Capture the cell that displays the provided text and extract its [X, Y] central coordinate. 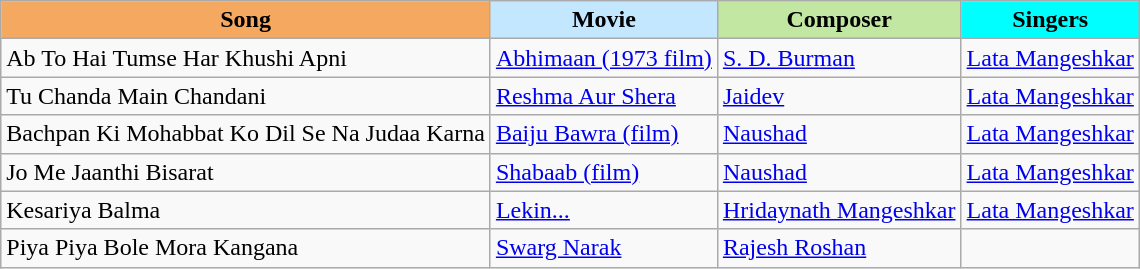
Song [246, 20]
Swarg Narak [604, 248]
Ab To Hai Tumse Har Khushi Apni [246, 58]
Jo Me Jaanthi Bisarat [246, 172]
Kesariya Balma [246, 210]
Bachpan Ki Mohabbat Ko Dil Se Na Judaa Karna [246, 134]
Movie [604, 20]
Piya Piya Bole Mora Kangana [246, 248]
Jaidev [839, 96]
Reshma Aur Shera [604, 96]
Baiju Bawra (film) [604, 134]
Tu Chanda Main Chandani [246, 96]
Singers [1050, 20]
Rajesh Roshan [839, 248]
Composer [839, 20]
Lekin... [604, 210]
S. D. Burman [839, 58]
Shabaab (film) [604, 172]
Hridaynath Mangeshkar [839, 210]
Abhimaan (1973 film) [604, 58]
